Pinpoint the cell where the given text exists, returning its [X, Y] midpoint coordinate. 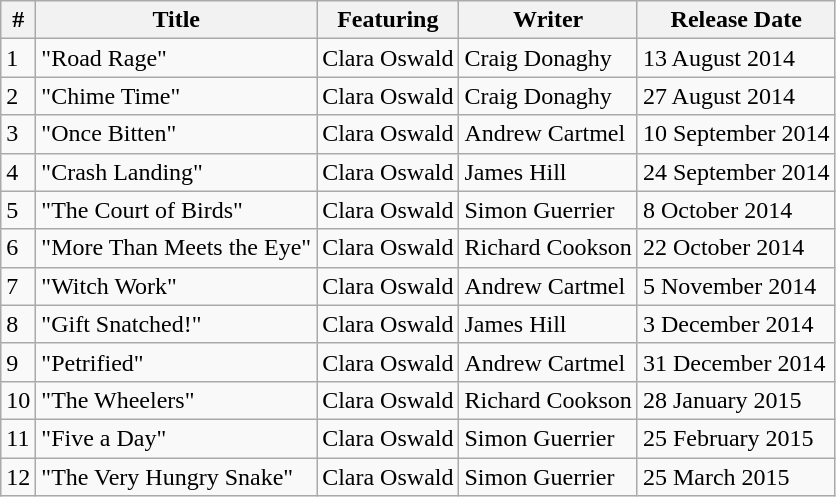
10 [18, 400]
"The Court of Birds" [176, 210]
4 [18, 172]
3 December 2014 [736, 324]
9 [18, 362]
24 September 2014 [736, 172]
"Once Bitten" [176, 134]
12 [18, 477]
31 December 2014 [736, 362]
"Crash Landing" [176, 172]
5 [18, 210]
10 September 2014 [736, 134]
2 [18, 96]
"Petrified" [176, 362]
"The Wheelers" [176, 400]
6 [18, 248]
"Five a Day" [176, 438]
25 March 2015 [736, 477]
"The Very Hungry Snake" [176, 477]
11 [18, 438]
3 [18, 134]
# [18, 20]
25 February 2015 [736, 438]
7 [18, 286]
28 January 2015 [736, 400]
22 October 2014 [736, 248]
Writer [548, 20]
8 October 2014 [736, 210]
5 November 2014 [736, 286]
Release Date [736, 20]
13 August 2014 [736, 58]
"Chime Time" [176, 96]
27 August 2014 [736, 96]
1 [18, 58]
"Road Rage" [176, 58]
"More Than Meets the Eye" [176, 248]
8 [18, 324]
"Gift Snatched!" [176, 324]
"Witch Work" [176, 286]
Title [176, 20]
Featuring [388, 20]
